Detect which cell encompasses the target text, then output its [X, Y] center coordinate. 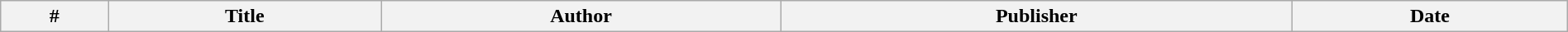
Date [1431, 16]
Publisher [1036, 16]
# [55, 16]
Title [245, 16]
Author [581, 16]
